Output the [X, Y] coordinate of the center of the cell containing the given text.  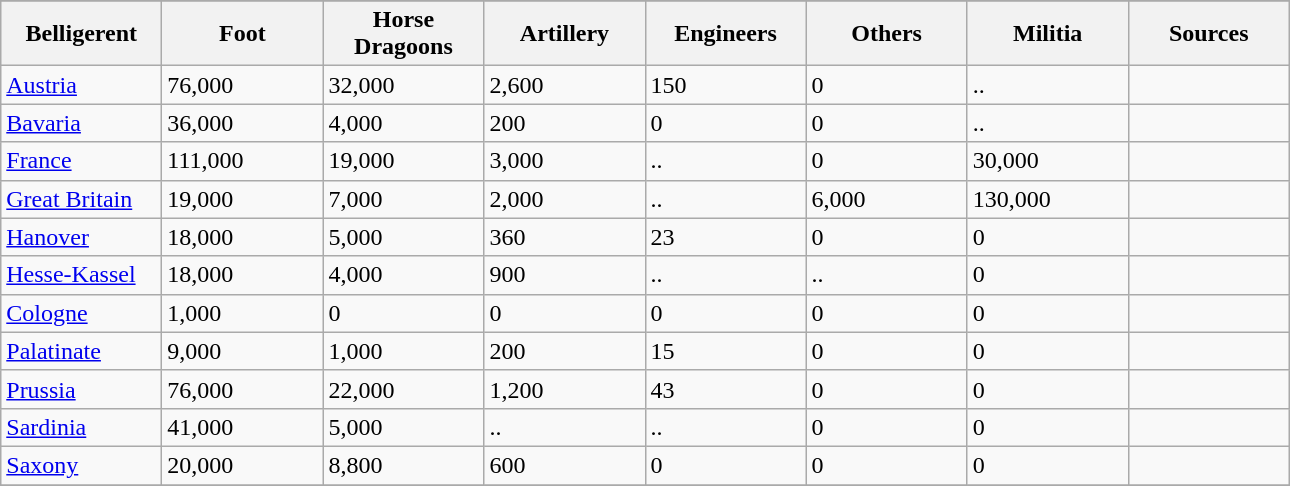
150 [726, 85]
Great Britain [82, 199]
600 [564, 465]
Cologne [82, 313]
Sources [1208, 34]
Sardinia [82, 427]
23 [726, 237]
2,600 [564, 85]
Saxony [82, 465]
Engineers [726, 34]
Belligerent [82, 34]
Palatinate [82, 351]
Militia [1048, 34]
32,000 [404, 85]
111,000 [242, 161]
1,200 [564, 389]
9,000 [242, 351]
2,000 [564, 199]
HorseDragoons [404, 34]
Hesse-Kassel [82, 275]
130,000 [1048, 199]
Bavaria [82, 123]
Austria [82, 85]
41,000 [242, 427]
Artillery [564, 34]
Foot [242, 34]
6,000 [886, 199]
Others [886, 34]
Prussia [82, 389]
36,000 [242, 123]
8,800 [404, 465]
360 [564, 237]
30,000 [1048, 161]
France [82, 161]
43 [726, 389]
22,000 [404, 389]
Hanover [82, 237]
900 [564, 275]
20,000 [242, 465]
15 [726, 351]
7,000 [404, 199]
3,000 [564, 161]
